Locate the cell with the specified text and output its [x, y] center coordinate. 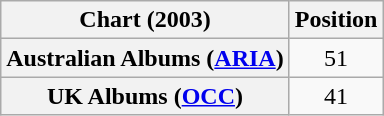
UK Albums (OCC) [145, 96]
Australian Albums (ARIA) [145, 58]
51 [336, 58]
41 [336, 96]
Position [336, 20]
Chart (2003) [145, 20]
